Output the (X, Y) coordinate of the center of the cell containing the given text.  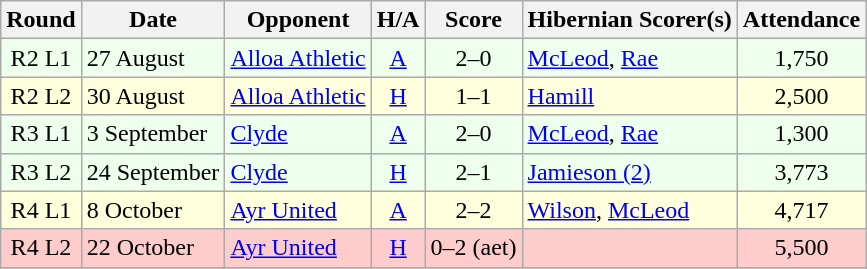
H/A (398, 20)
2–2 (474, 210)
1,300 (801, 134)
30 August (153, 96)
4,717 (801, 210)
24 September (153, 172)
22 October (153, 248)
2–1 (474, 172)
1–1 (474, 96)
Wilson, McLeod (630, 210)
Score (474, 20)
R4 L2 (41, 248)
Date (153, 20)
5,500 (801, 248)
R4 L1 (41, 210)
Round (41, 20)
R3 L1 (41, 134)
0–2 (aet) (474, 248)
Hibernian Scorer(s) (630, 20)
Attendance (801, 20)
Hamill (630, 96)
8 October (153, 210)
Opponent (298, 20)
3 September (153, 134)
1,750 (801, 58)
2,500 (801, 96)
3,773 (801, 172)
R2 L2 (41, 96)
27 August (153, 58)
R2 L1 (41, 58)
Jamieson (2) (630, 172)
R3 L2 (41, 172)
